Return the (X, Y) coordinate for the center point of the cell that contains the specified text.  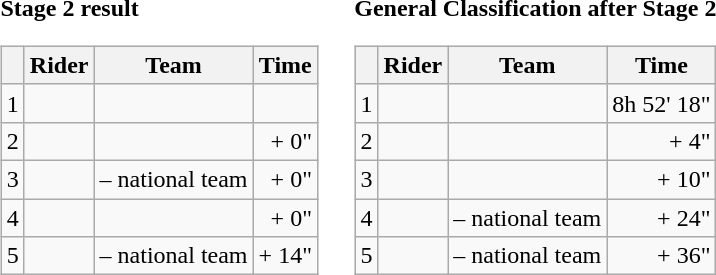
+ 4" (662, 141)
+ 14" (285, 256)
+ 24" (662, 217)
8h 52' 18" (662, 103)
+ 10" (662, 179)
+ 36" (662, 256)
